Identify which cell holds the provided text, then report its (X, Y) central coordinate. 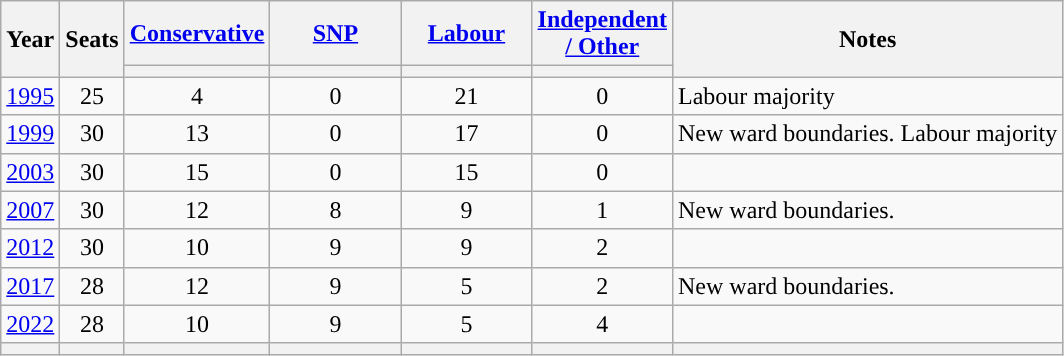
Year (30, 39)
Labour (466, 34)
1995 (30, 96)
Notes (867, 39)
Labour majority (867, 96)
2017 (30, 286)
8 (336, 210)
Seats (92, 39)
1999 (30, 134)
21 (466, 96)
17 (466, 134)
2022 (30, 324)
Independent / Other (602, 34)
1 (602, 210)
25 (92, 96)
SNP (336, 34)
Conservative (197, 34)
2007 (30, 210)
2012 (30, 248)
New ward boundaries. Labour majority (867, 134)
13 (197, 134)
2003 (30, 172)
